Identify which cell holds the provided text, then report its [x, y] central coordinate. 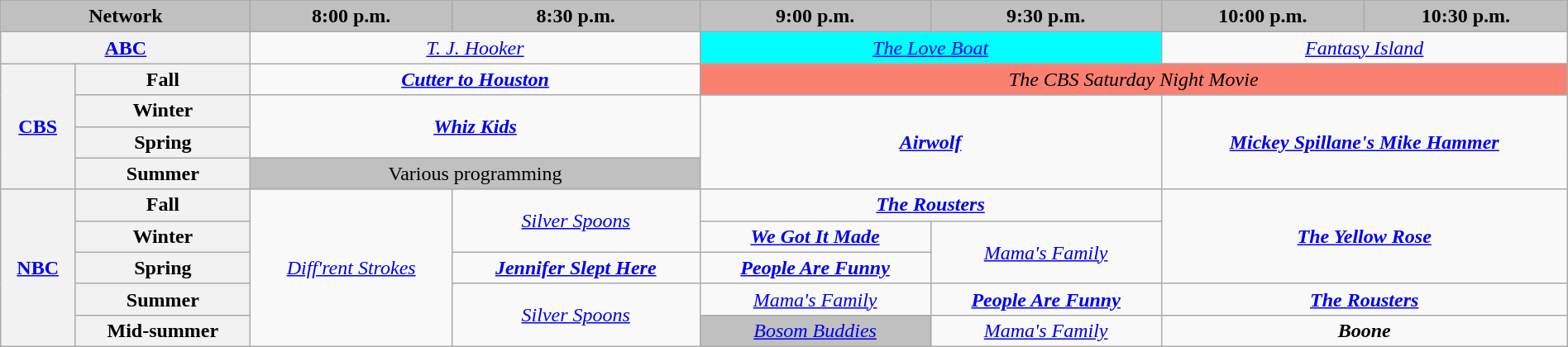
Network [126, 17]
8:00 p.m. [351, 17]
Whiz Kids [475, 126]
CBS [38, 126]
The Love Boat [930, 48]
Bosom Buddies [815, 330]
8:30 p.m. [576, 17]
Jennifer Slept Here [576, 268]
10:30 p.m. [1466, 17]
NBC [38, 268]
Mickey Spillane's Mike Hammer [1365, 142]
We Got It Made [815, 236]
The CBS Saturday Night Movie [1133, 79]
The Yellow Rose [1365, 236]
Diff'rent Strokes [351, 268]
ABC [126, 48]
9:00 p.m. [815, 17]
Boone [1365, 330]
Various programming [475, 173]
10:00 p.m. [1263, 17]
Cutter to Houston [475, 79]
Fantasy Island [1365, 48]
9:30 p.m. [1045, 17]
Mid-summer [163, 330]
Airwolf [930, 142]
T. J. Hooker [475, 48]
